Return the (X, Y) coordinate for the center point of the cell that contains the specified text.  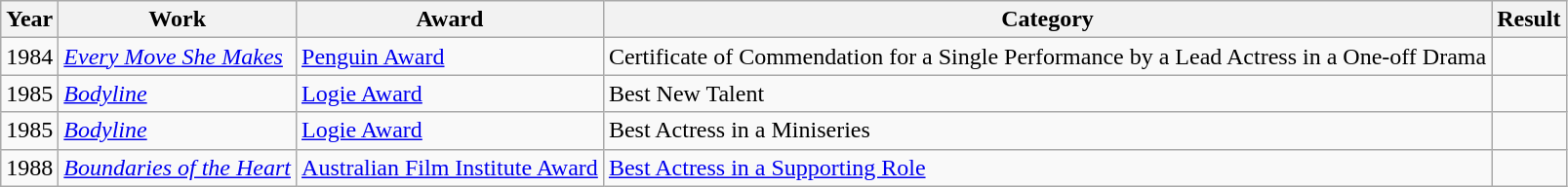
Australian Film Institute Award (451, 168)
1984 (29, 56)
1988 (29, 168)
Best New Talent (1047, 93)
Award (451, 19)
Certificate of Commendation for a Single Performance by a Lead Actress in a One-off Drama (1047, 56)
Every Move She Makes (178, 56)
Best Actress in a Miniseries (1047, 131)
Result (1529, 19)
Penguin Award (451, 56)
Best Actress in a Supporting Role (1047, 168)
Year (29, 19)
Work (178, 19)
Category (1047, 19)
Boundaries of the Heart (178, 168)
